Return the [x, y] coordinate for the center point of the cell that contains the specified text.  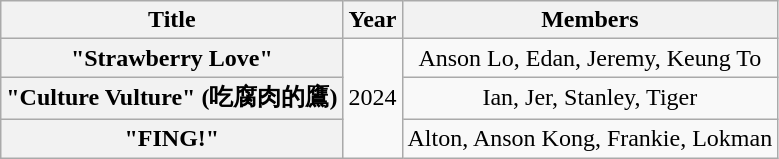
2024 [372, 98]
Anson Lo, Edan, Jeremy, Keung To [590, 58]
Ian, Jer, Stanley, Tiger [590, 98]
"FING!" [172, 138]
Alton, Anson Kong, Frankie, Lokman [590, 138]
Year [372, 20]
"Strawberry Love" [172, 58]
Members [590, 20]
Title [172, 20]
"Culture Vulture" (吃腐肉的鷹) [172, 98]
